Extract the (X, Y) coordinate from the center of the cell holding the provided text.  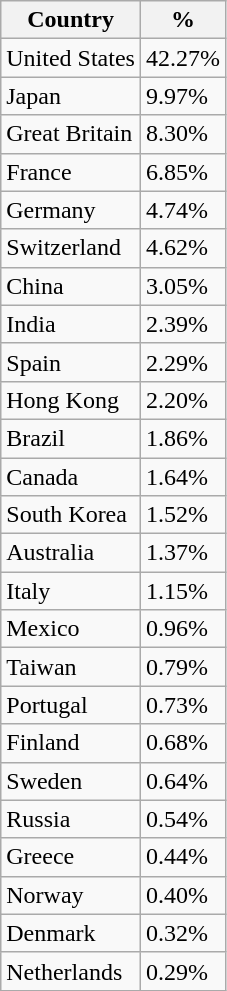
China (71, 286)
2.39% (182, 324)
Japan (71, 96)
France (71, 172)
2.29% (182, 362)
Canada (71, 477)
0.96% (182, 629)
1.37% (182, 553)
6.85% (182, 172)
Mexico (71, 629)
Great Britain (71, 134)
Brazil (71, 438)
9.97% (182, 96)
0.54% (182, 819)
Germany (71, 210)
Denmark (71, 933)
Hong Kong (71, 400)
0.73% (182, 705)
1.15% (182, 591)
2.20% (182, 400)
% (182, 20)
Country (71, 20)
1.86% (182, 438)
0.79% (182, 667)
1.52% (182, 515)
India (71, 324)
Norway (71, 895)
0.68% (182, 743)
0.40% (182, 895)
Spain (71, 362)
4.62% (182, 248)
Switzerland (71, 248)
South Korea (71, 515)
Russia (71, 819)
0.64% (182, 781)
Greece (71, 857)
United States (71, 58)
4.74% (182, 210)
Taiwan (71, 667)
0.29% (182, 971)
3.05% (182, 286)
Portugal (71, 705)
Italy (71, 591)
Finland (71, 743)
Australia (71, 553)
0.44% (182, 857)
1.64% (182, 477)
Netherlands (71, 971)
42.27% (182, 58)
8.30% (182, 134)
Sweden (71, 781)
0.32% (182, 933)
